Pinpoint the cell where the given text exists, returning its [X, Y] midpoint coordinate. 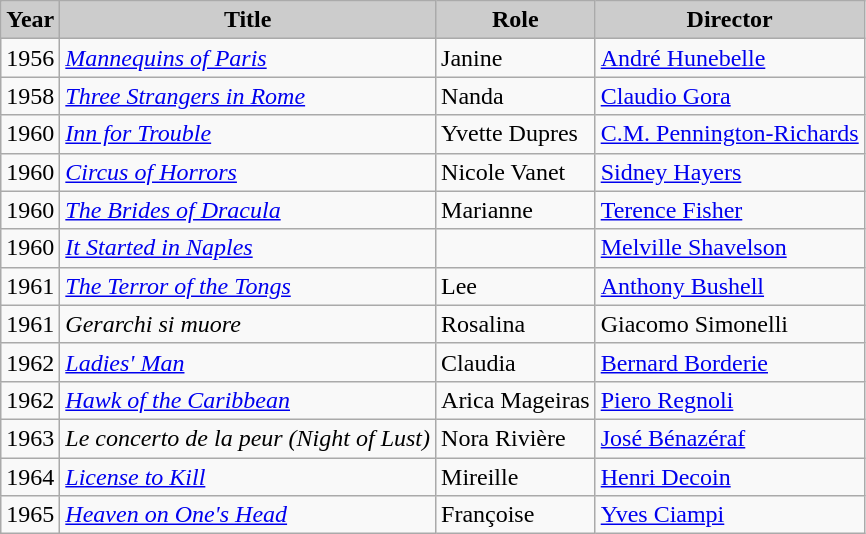
Role [516, 20]
Claudia [516, 362]
Lee [516, 286]
Nanda [516, 96]
Three Strangers in Rome [248, 96]
Sidney Hayers [730, 172]
1956 [30, 58]
Yvette Dupres [516, 134]
Marianne [516, 210]
André Hunebelle [730, 58]
1964 [30, 477]
Title [248, 20]
1965 [30, 515]
Gerarchi si muore [248, 324]
The Brides of Dracula [248, 210]
Mannequins of Paris [248, 58]
1963 [30, 438]
Heaven on One's Head [248, 515]
Claudio Gora [730, 96]
Circus of Horrors [248, 172]
Bernard Borderie [730, 362]
Nicole Vanet [516, 172]
Year [30, 20]
Ladies' Man [248, 362]
Le concerto de la peur (Night of Lust) [248, 438]
Rosalina [516, 324]
Nora Rivière [516, 438]
Melville Shavelson [730, 248]
Janine [516, 58]
Piero Regnoli [730, 400]
1958 [30, 96]
Terence Fisher [730, 210]
Inn for Trouble [248, 134]
Anthony Bushell [730, 286]
Hawk of the Caribbean [248, 400]
C.M. Pennington-Richards [730, 134]
License to Kill [248, 477]
Arica Mageiras [516, 400]
Henri Decoin [730, 477]
Director [730, 20]
Giacomo Simonelli [730, 324]
Mireille [516, 477]
Françoise [516, 515]
The Terror of the Tongs [248, 286]
Yves Ciampi [730, 515]
It Started in Naples [248, 248]
José Bénazéraf [730, 438]
